Pinpoint the cell where the given text exists, returning its [X, Y] midpoint coordinate. 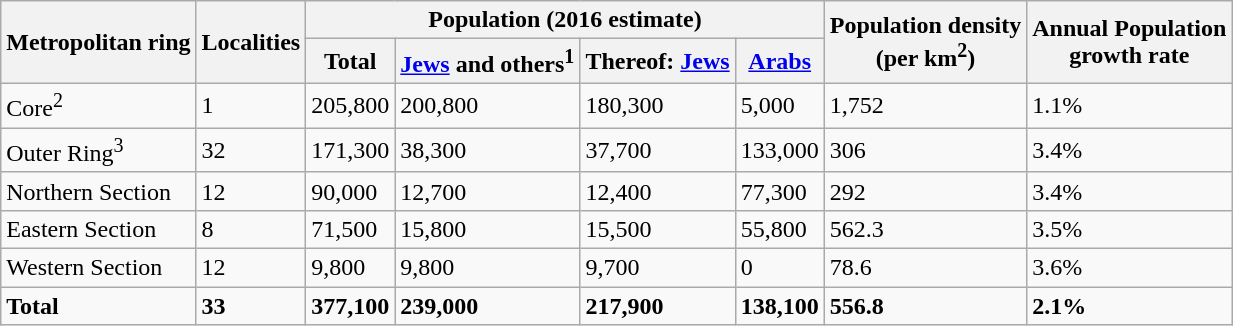
Localities [251, 42]
12,400 [658, 191]
15,500 [658, 230]
Population density(per km2) [925, 42]
1,752 [925, 106]
200,800 [488, 106]
292 [925, 191]
Outer Ring3 [98, 150]
2.1% [1130, 306]
306 [925, 150]
77,300 [780, 191]
55,800 [780, 230]
8 [251, 230]
71,500 [350, 230]
9,700 [658, 268]
32 [251, 150]
Annual Populationgrowth rate [1130, 42]
Population (2016 estimate) [565, 20]
Northern Section [98, 191]
37,700 [658, 150]
Western Section [98, 268]
78.6 [925, 268]
138,100 [780, 306]
0 [780, 268]
205,800 [350, 106]
1.1% [1130, 106]
38,300 [488, 150]
5,000 [780, 106]
171,300 [350, 150]
3.6% [1130, 268]
3.5% [1130, 230]
Metropolitan ring [98, 42]
Arabs [780, 62]
556.8 [925, 306]
90,000 [350, 191]
133,000 [780, 150]
Core2 [98, 106]
377,100 [350, 306]
15,800 [488, 230]
Thereof: Jews [658, 62]
239,000 [488, 306]
Eastern Section [98, 230]
562.3 [925, 230]
180,300 [658, 106]
33 [251, 306]
1 [251, 106]
12,700 [488, 191]
Jews and others1 [488, 62]
217,900 [658, 306]
